Determine the (x, y) coordinate at the center of the cell enclosing the given text.  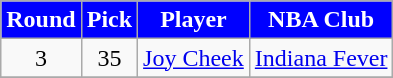
Joy Cheek (194, 58)
NBA Club (321, 20)
Round (41, 20)
3 (41, 58)
Pick (109, 20)
Player (194, 20)
35 (109, 58)
Indiana Fever (321, 58)
